Locate the cell with the specified text and output its [X, Y] center coordinate. 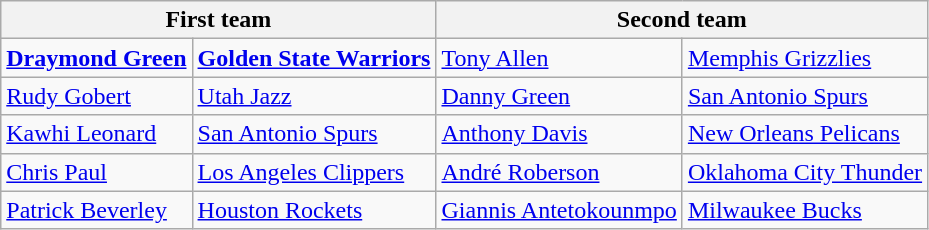
New Orleans Pelicans [804, 134]
Giannis Antetokounmpo [559, 210]
Tony Allen [559, 58]
Anthony Davis [559, 134]
Kawhi Leonard [96, 134]
Danny Green [559, 96]
First team [218, 20]
Memphis Grizzlies [804, 58]
Milwaukee Bucks [804, 210]
Draymond Green [96, 58]
Rudy Gobert [96, 96]
Oklahoma City Thunder [804, 172]
Chris Paul [96, 172]
Second team [682, 20]
Patrick Beverley [96, 210]
Houston Rockets [314, 210]
Golden State Warriors [314, 58]
André Roberson [559, 172]
Los Angeles Clippers [314, 172]
Utah Jazz [314, 96]
